Search for the cell housing the specified text and yield its (x, y) center coordinate. 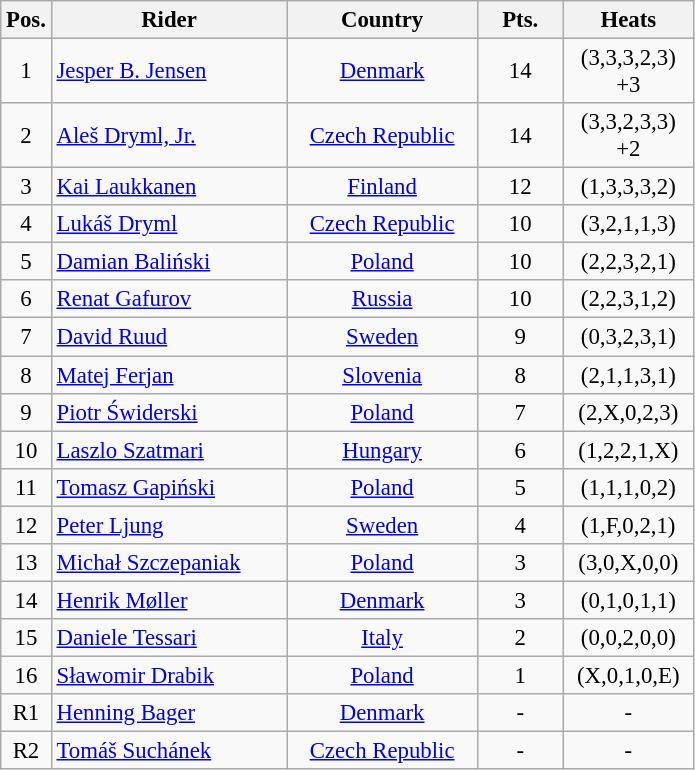
Lukáš Dryml (169, 224)
Finland (382, 187)
Henning Bager (169, 713)
(2,2,3,2,1) (628, 262)
(1,2,2,1,X) (628, 450)
Slovenia (382, 375)
(2,X,0,2,3) (628, 412)
Laszlo Szatmari (169, 450)
11 (26, 487)
Pos. (26, 20)
Jesper B. Jensen (169, 72)
(2,1,1,3,1) (628, 375)
Hungary (382, 450)
Rider (169, 20)
13 (26, 563)
David Ruud (169, 337)
Daniele Tessari (169, 638)
(1,F,0,2,1) (628, 525)
(3,2,1,1,3) (628, 224)
(0,0,2,0,0) (628, 638)
Pts. (520, 20)
Heats (628, 20)
Sławomir Drabik (169, 675)
Aleš Dryml, Jr. (169, 136)
(0,1,0,1,1) (628, 600)
R2 (26, 751)
(2,2,3,1,2) (628, 299)
(3,3,2,3,3) +2 (628, 136)
Renat Gafurov (169, 299)
Tomasz Gapiński (169, 487)
(1,3,3,3,2) (628, 187)
(0,3,2,3,1) (628, 337)
Damian Baliński (169, 262)
(X,0,1,0,E) (628, 675)
R1 (26, 713)
(3,0,X,0,0) (628, 563)
Matej Ferjan (169, 375)
(3,3,3,2,3) +3 (628, 72)
Tomáš Suchánek (169, 751)
Russia (382, 299)
Italy (382, 638)
Henrik Møller (169, 600)
Peter Ljung (169, 525)
15 (26, 638)
Kai Laukkanen (169, 187)
Piotr Świderski (169, 412)
Country (382, 20)
Michał Szczepaniak (169, 563)
16 (26, 675)
(1,1,1,0,2) (628, 487)
